Return [x, y] of the center of cell containing provided text 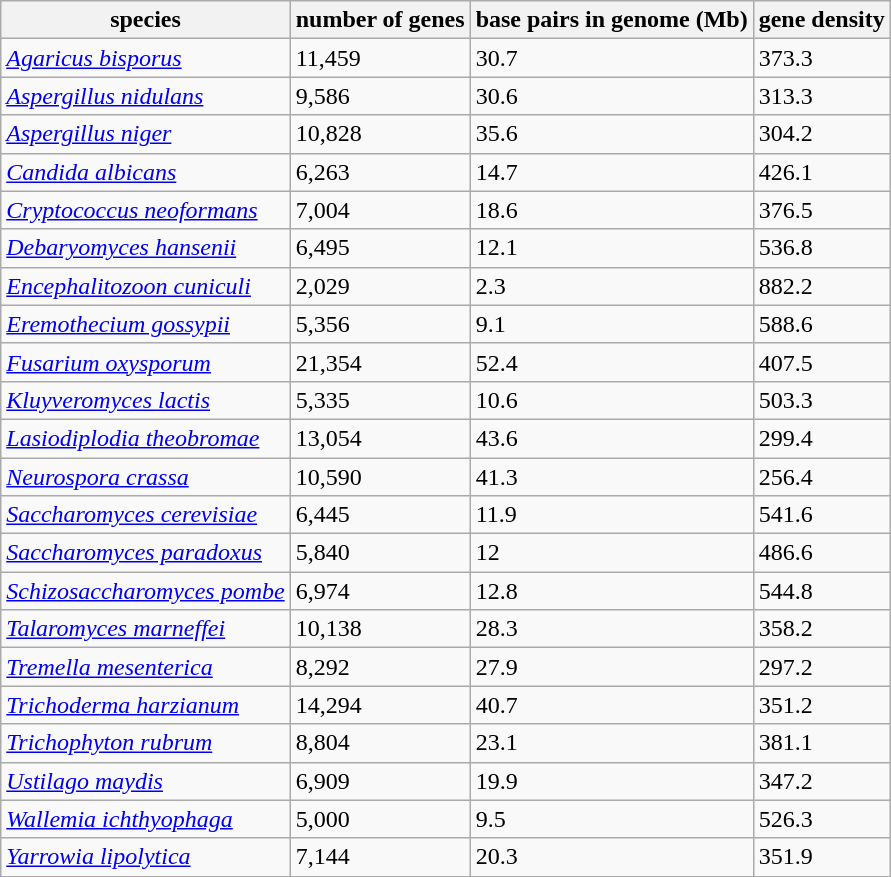
Aspergillus nidulans [146, 96]
358.2 [822, 629]
12.8 [612, 591]
18.6 [612, 210]
14,294 [380, 705]
541.6 [822, 515]
299.4 [822, 438]
21,354 [380, 362]
5,000 [380, 819]
313.3 [822, 96]
10,828 [380, 134]
52.4 [612, 362]
407.5 [822, 362]
40.7 [612, 705]
6,909 [380, 781]
2.3 [612, 286]
28.3 [612, 629]
882.2 [822, 286]
376.5 [822, 210]
11,459 [380, 58]
19.9 [612, 781]
9.5 [612, 819]
Trichoderma harzianum [146, 705]
347.2 [822, 781]
373.3 [822, 58]
7,144 [380, 857]
5,335 [380, 400]
Fusarium oxysporum [146, 362]
6,445 [380, 515]
base pairs in genome (Mb) [612, 20]
9.1 [612, 324]
Yarrowia lipolytica [146, 857]
Aspergillus niger [146, 134]
256.4 [822, 477]
Wallemia ichthyophaga [146, 819]
10,590 [380, 477]
351.2 [822, 705]
14.7 [612, 172]
536.8 [822, 248]
Talaromyces marneffei [146, 629]
gene density [822, 20]
Tremella mesenterica [146, 667]
304.2 [822, 134]
486.6 [822, 553]
41.3 [612, 477]
Neurospora crassa [146, 477]
Encephalitozoon cuniculi [146, 286]
Saccharomyces paradoxus [146, 553]
10,138 [380, 629]
Ustilago maydis [146, 781]
20.3 [612, 857]
Cryptococcus neoformans [146, 210]
588.6 [822, 324]
Eremothecium gossypii [146, 324]
11.9 [612, 515]
8,292 [380, 667]
503.3 [822, 400]
426.1 [822, 172]
6,974 [380, 591]
Candida albicans [146, 172]
Saccharomyces cerevisiae [146, 515]
Debaryomyces hansenii [146, 248]
species [146, 20]
27.9 [612, 667]
Kluyveromyces lactis [146, 400]
6,263 [380, 172]
43.6 [612, 438]
Agaricus bisporus [146, 58]
8,804 [380, 743]
351.9 [822, 857]
30.6 [612, 96]
2,029 [380, 286]
7,004 [380, 210]
297.2 [822, 667]
23.1 [612, 743]
5,356 [380, 324]
35.6 [612, 134]
number of genes [380, 20]
Schizosaccharomyces pombe [146, 591]
6,495 [380, 248]
12 [612, 553]
12.1 [612, 248]
526.3 [822, 819]
5,840 [380, 553]
544.8 [822, 591]
9,586 [380, 96]
13,054 [380, 438]
10.6 [612, 400]
Trichophyton rubrum [146, 743]
Lasiodiplodia theobromae [146, 438]
381.1 [822, 743]
30.7 [612, 58]
